Search for the cell housing the specified text and yield its (x, y) center coordinate. 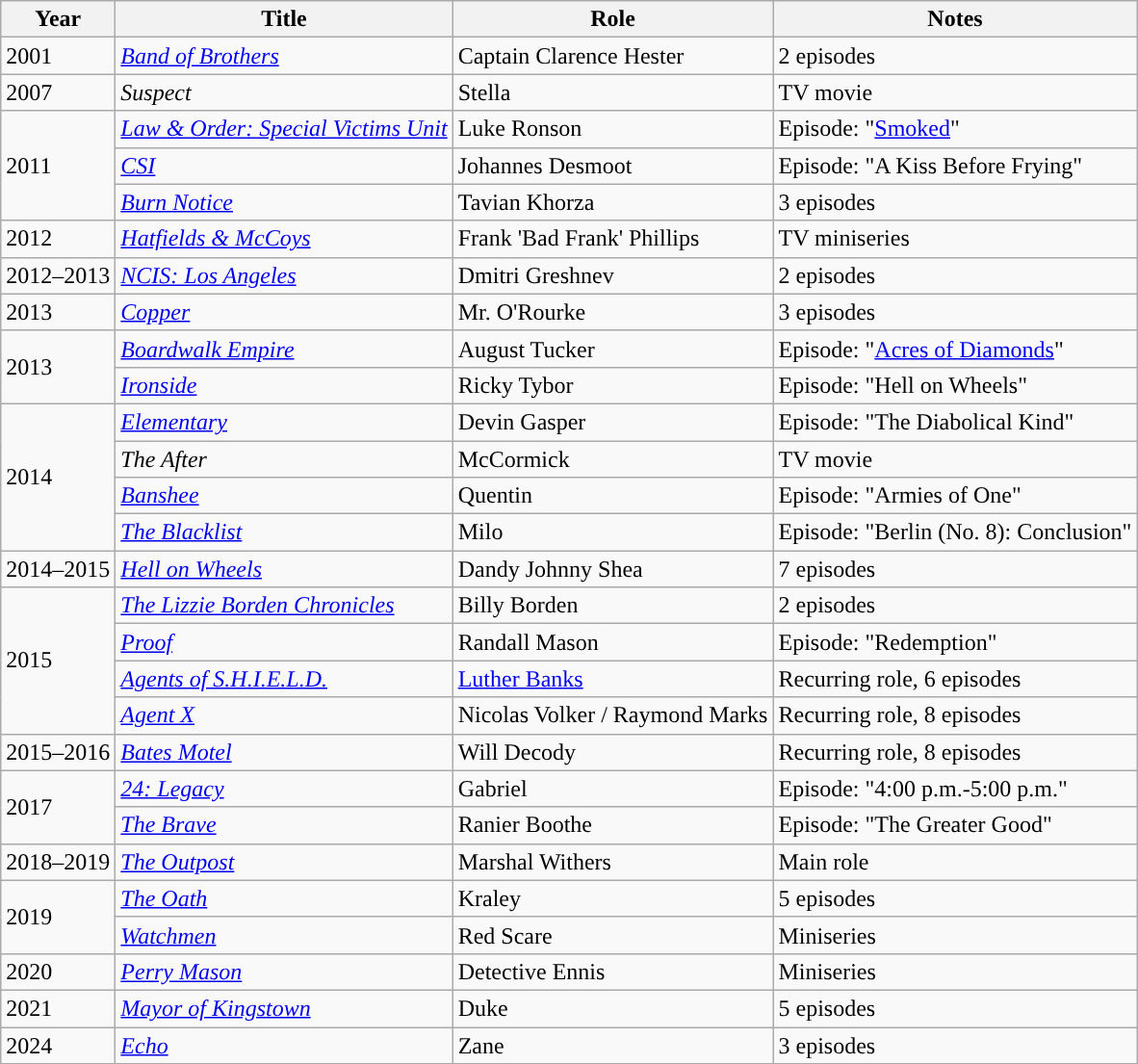
The Lizzie Borden Chronicles (284, 606)
Episode: "The Greater Good" (955, 825)
The Brave (284, 825)
Proof (284, 642)
2012 (58, 239)
Hell on Wheels (284, 569)
2017 (58, 807)
Kraley (612, 898)
Luther Banks (612, 679)
Notes (955, 19)
2021 (58, 1008)
7 episodes (955, 569)
The Oath (284, 898)
Johannes Desmoot (612, 166)
Elementary (284, 422)
Agents of S.H.I.E.L.D. (284, 679)
Stella (612, 92)
August Tucker (612, 349)
Boardwalk Empire (284, 349)
Ironside (284, 385)
Episode: "Hell on Wheels" (955, 385)
Billy Borden (612, 606)
Recurring role, 6 episodes (955, 679)
Gabriel (612, 789)
TV miniseries (955, 239)
2012–2013 (58, 275)
Devin Gasper (612, 422)
2015 (58, 661)
2011 (58, 166)
Bates Motel (284, 752)
Ricky Tybor (612, 385)
2020 (58, 972)
Marshal Withers (612, 862)
Role (612, 19)
Ranier Boothe (612, 825)
Dandy Johnny Shea (612, 569)
Main role (955, 862)
Hatfields & McCoys (284, 239)
Will Decody (612, 752)
Law & Order: Special Victims Unit (284, 129)
Echo (284, 1045)
Tavian Khorza (612, 202)
Milo (612, 532)
24: Legacy (284, 789)
Episode: "Acres of Diamonds" (955, 349)
Randall Mason (612, 642)
2007 (58, 92)
2014 (58, 477)
Agent X (284, 715)
Episode: "Armies of One" (955, 496)
2019 (58, 917)
Episode: "Redemption" (955, 642)
Copper (284, 312)
Banshee (284, 496)
Duke (612, 1008)
Episode: "4:00 p.m.-5:00 p.m." (955, 789)
Perry Mason (284, 972)
Red Scare (612, 935)
NCIS: Los Angeles (284, 275)
Burn Notice (284, 202)
Dmitri Greshnev (612, 275)
2014–2015 (58, 569)
The Blacklist (284, 532)
Episode: "Berlin (No. 8): Conclusion" (955, 532)
2015–2016 (58, 752)
Luke Ronson (612, 129)
2018–2019 (58, 862)
The After (284, 459)
Episode: "Smoked" (955, 129)
Year (58, 19)
The Outpost (284, 862)
Episode: "The Diabolical Kind" (955, 422)
Watchmen (284, 935)
Title (284, 19)
Detective Ennis (612, 972)
Frank 'Bad Frank' Phillips (612, 239)
Suspect (284, 92)
Episode: "A Kiss Before Frying" (955, 166)
Band of Brothers (284, 56)
2001 (58, 56)
Mr. O'Rourke (612, 312)
Mayor of Kingstown (284, 1008)
McCormick (612, 459)
2024 (58, 1045)
Captain Clarence Hester (612, 56)
CSI (284, 166)
Nicolas Volker / Raymond Marks (612, 715)
Zane (612, 1045)
Quentin (612, 496)
